Pinpoint the cell where the given text exists, returning its [X, Y] midpoint coordinate. 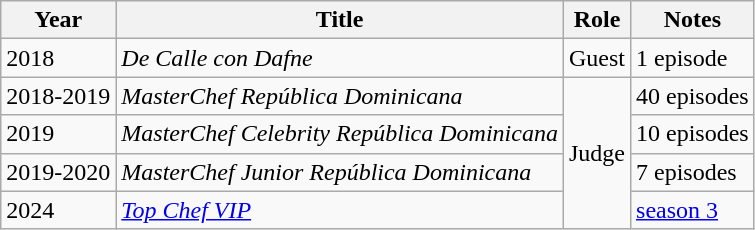
2018-2019 [58, 96]
Top Chef VIP [340, 210]
MasterChef Celebrity República Dominicana [340, 134]
2019 [58, 134]
2024 [58, 210]
7 episodes [693, 172]
2019-2020 [58, 172]
2018 [58, 58]
10 episodes [693, 134]
MasterChef Junior República Dominicana [340, 172]
Role [596, 20]
Title [340, 20]
40 episodes [693, 96]
season 3 [693, 210]
Judge [596, 153]
MasterChef República Dominicana [340, 96]
Guest [596, 58]
Notes [693, 20]
De Calle con Dafne [340, 58]
Year [58, 20]
1 episode [693, 58]
